Capture the cell that displays the provided text and extract its [X, Y] central coordinate. 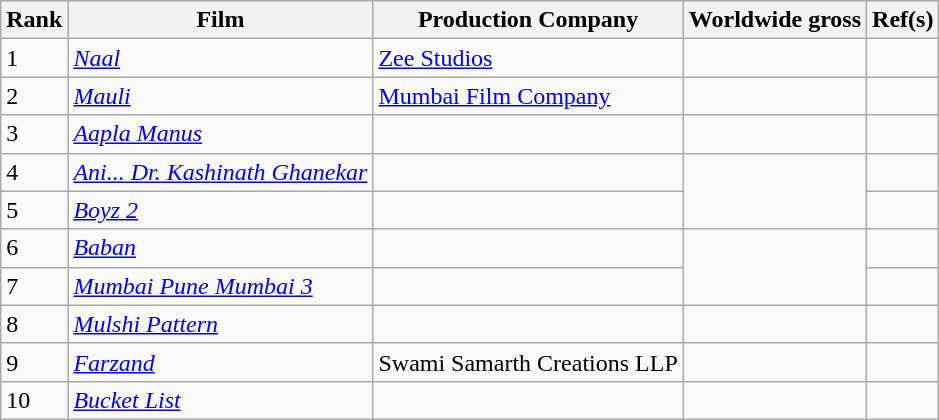
10 [34, 400]
7 [34, 286]
2 [34, 96]
Aapla Manus [220, 134]
8 [34, 324]
1 [34, 58]
9 [34, 362]
Worldwide gross [774, 20]
Naal [220, 58]
Production Company [528, 20]
Mauli [220, 96]
Zee Studios [528, 58]
Rank [34, 20]
Farzand [220, 362]
4 [34, 172]
5 [34, 210]
Ref(s) [903, 20]
Boyz 2 [220, 210]
3 [34, 134]
Mumbai Pune Mumbai 3 [220, 286]
Mumbai Film Company [528, 96]
Film [220, 20]
6 [34, 248]
Mulshi Pattern [220, 324]
Ani... Dr. Kashinath Ghanekar [220, 172]
Bucket List [220, 400]
Baban [220, 248]
Swami Samarth Creations LLP [528, 362]
